Pinpoint the cell where the given text exists, returning its [X, Y] midpoint coordinate. 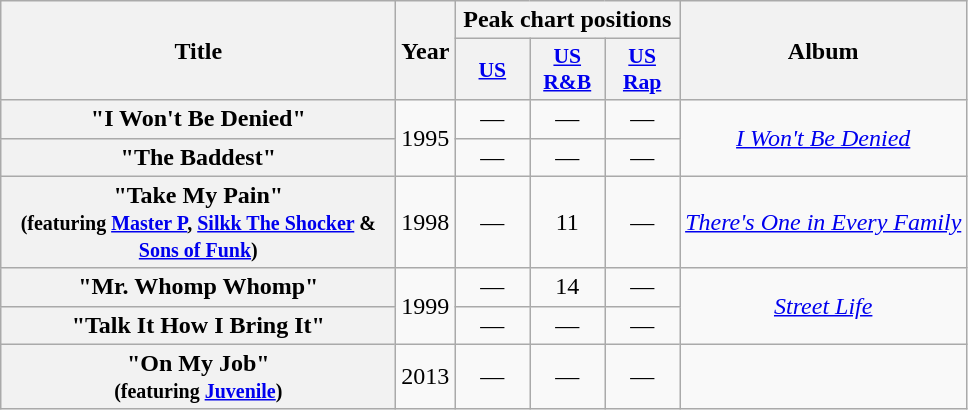
"Take My Pain"(featuring Master P, Silkk The Shocker & Sons of Funk) [198, 222]
"I Won't Be Denied" [198, 119]
Peak chart positions [568, 20]
1995 [426, 138]
Street Life [824, 306]
1998 [426, 222]
Album [824, 50]
11 [568, 222]
Title [198, 50]
2013 [426, 376]
"The Baddest" [198, 157]
USR&B [568, 70]
1999 [426, 306]
Year [426, 50]
I Won't Be Denied [824, 138]
US [492, 70]
"On My Job"(featuring Juvenile) [198, 376]
14 [568, 287]
There's One in Every Family [824, 222]
"Mr. Whomp Whomp" [198, 287]
"Talk It How I Bring It" [198, 325]
USRap [642, 70]
